Provide the [x, y] coordinate of the cell's center where the given text is located.  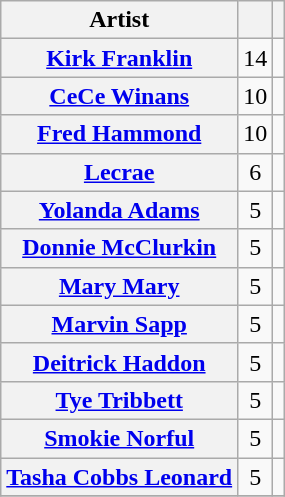
Yolanda Adams [120, 210]
Marvin Sapp [120, 324]
Mary Mary [120, 286]
Deitrick Haddon [120, 362]
6 [256, 172]
Tasha Cobbs Leonard [120, 477]
Lecrae [120, 172]
CeCe Winans [120, 96]
Artist [120, 20]
Smokie Norful [120, 438]
Fred Hammond [120, 134]
Tye Tribbett [120, 400]
14 [256, 58]
Donnie McClurkin [120, 248]
Kirk Franklin [120, 58]
